Determine the [x, y] coordinate at the center of the cell enclosing the given text.  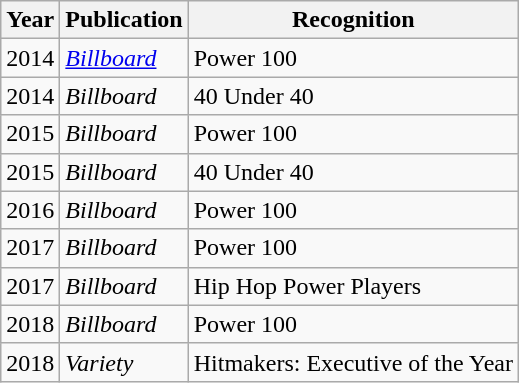
Variety [124, 362]
Year [30, 20]
Publication [124, 20]
Recognition [353, 20]
Hitmakers: Executive of the Year [353, 362]
2016 [30, 210]
Hip Hop Power Players [353, 286]
